Scan for the cell matching the given text and deliver its (X, Y) coordinate at center. 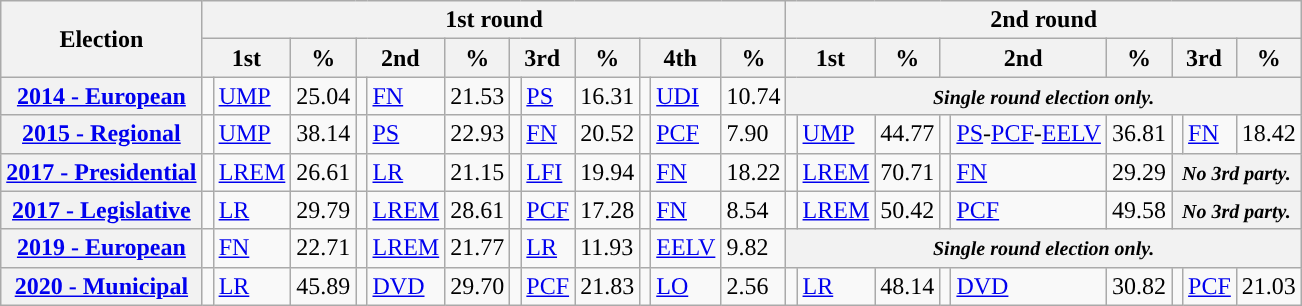
2020 - Municipal (102, 286)
21.03 (1268, 286)
50.42 (908, 210)
2017 - Presidential (102, 172)
36.81 (1138, 134)
18.22 (754, 172)
25.04 (324, 96)
29.70 (478, 286)
29.79 (324, 210)
21.53 (478, 96)
2014 - European (102, 96)
26.61 (324, 172)
48.14 (908, 286)
4th (680, 58)
1st round (494, 20)
21.15 (478, 172)
PS-PCF-EELV (1029, 134)
20.52 (608, 134)
9.82 (754, 248)
18.42 (1268, 134)
16.31 (608, 96)
Election (102, 39)
29.29 (1138, 172)
2nd round (1044, 20)
7.90 (754, 134)
19.94 (608, 172)
21.83 (608, 286)
45.89 (324, 286)
LO (686, 286)
2017 - Legislative (102, 210)
11.93 (608, 248)
28.61 (478, 210)
LFI (548, 172)
2019 - European (102, 248)
30.82 (1138, 286)
70.71 (908, 172)
21.77 (478, 248)
UDI (686, 96)
EELV (686, 248)
10.74 (754, 96)
44.77 (908, 134)
17.28 (608, 210)
8.54 (754, 210)
49.58 (1138, 210)
2015 - Regional (102, 134)
2.56 (754, 286)
22.93 (478, 134)
22.71 (324, 248)
38.14 (324, 134)
